Identify which cell holds the provided text, then report its (x, y) central coordinate. 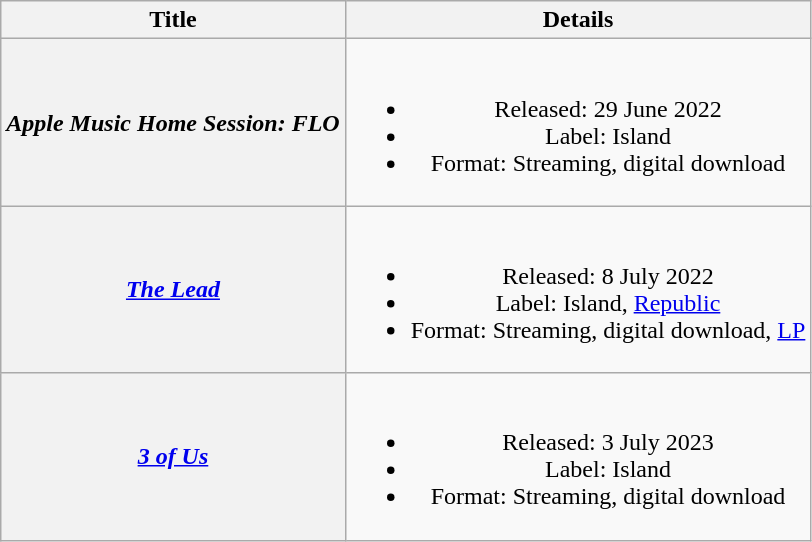
Released: 29 June 2022Label: IslandFormat: Streaming, digital download (578, 122)
3 of Us (173, 456)
Apple Music Home Session: FLO (173, 122)
Title (173, 20)
Details (578, 20)
Released: 8 July 2022Label: Island, RepublicFormat: Streaming, digital download, LP (578, 290)
Released: 3 July 2023Label: IslandFormat: Streaming, digital download (578, 456)
The Lead (173, 290)
